Provide the (x, y) coordinate of the cell's center where the given text is located.  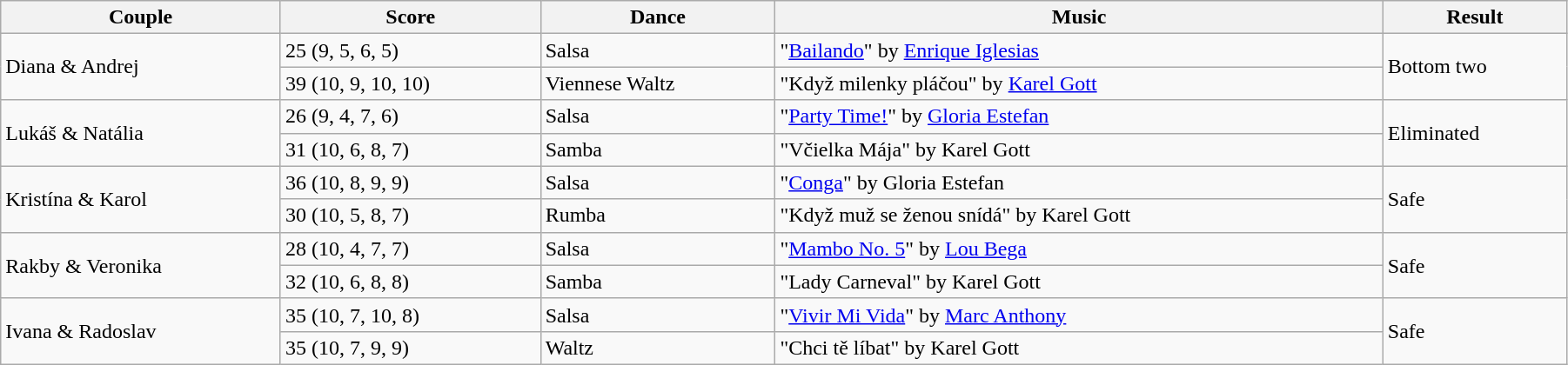
26 (9, 4, 7, 6) (411, 116)
31 (10, 6, 8, 7) (411, 149)
35 (10, 7, 10, 8) (411, 315)
25 (9, 5, 6, 5) (411, 50)
Dance (658, 17)
Result (1474, 17)
Eliminated (1474, 133)
Viennese Waltz (658, 83)
Score (411, 17)
Diana & Andrej (141, 67)
39 (10, 9, 10, 10) (411, 83)
Waltz (658, 348)
"Když muž se ženou snídá" by Karel Gott (1079, 216)
"Conga" by Gloria Estefan (1079, 182)
Ivana & Radoslav (141, 331)
"Když milenky pláčou" by Karel Gott (1079, 83)
"Party Time!" by Gloria Estefan (1079, 116)
"Bailando" by Enrique Iglesias (1079, 50)
32 (10, 6, 8, 8) (411, 282)
Lukáš & Natália (141, 133)
35 (10, 7, 9, 9) (411, 348)
28 (10, 4, 7, 7) (411, 249)
Rakby & Veronika (141, 265)
30 (10, 5, 8, 7) (411, 216)
"Vivir Mi Vida" by Marc Anthony (1079, 315)
36 (10, 8, 9, 9) (411, 182)
"Lady Carneval" by Karel Gott (1079, 282)
Music (1079, 17)
Rumba (658, 216)
Bottom two (1474, 67)
"Včielka Mája" by Karel Gott (1079, 149)
Couple (141, 17)
"Chci tě líbat" by Karel Gott (1079, 348)
Kristína & Karol (141, 199)
"Mambo No. 5" by Lou Bega (1079, 249)
